Pinpoint the cell where the given text exists, returning its (x, y) midpoint coordinate. 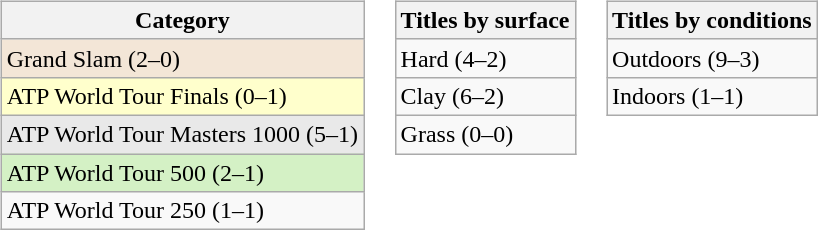
ATP World Tour Finals (0–1) (182, 96)
Grass (0–0) (485, 134)
Indoors (1–1) (712, 96)
Outdoors (9–3) (712, 58)
Grand Slam (2–0) (182, 58)
Titles by conditions (712, 20)
Titles by surface (485, 20)
Category (182, 20)
Hard (4–2) (485, 58)
Clay (6–2) (485, 96)
ATP World Tour Masters 1000 (5–1) (182, 134)
ATP World Tour 500 (2–1) (182, 173)
ATP World Tour 250 (1–1) (182, 211)
